Capture the cell that displays the provided text and extract its (X, Y) central coordinate. 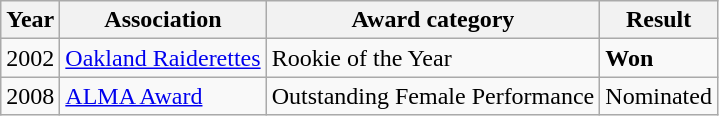
2008 (30, 96)
Won (659, 58)
Rookie of the Year (433, 58)
Year (30, 20)
2002 (30, 58)
Outstanding Female Performance (433, 96)
Association (163, 20)
Oakland Raiderettes (163, 58)
ALMA Award (163, 96)
Nominated (659, 96)
Result (659, 20)
Award category (433, 20)
